Capture the cell that displays the provided text and extract its (X, Y) central coordinate. 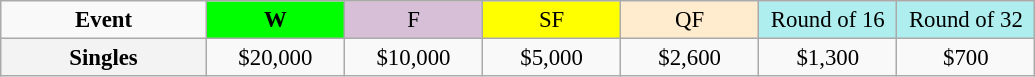
Round of 16 (828, 20)
Round of 32 (966, 20)
Singles (104, 58)
Event (104, 20)
$2,600 (690, 58)
SF (552, 20)
$700 (966, 58)
$20,000 (275, 58)
$5,000 (552, 58)
W (275, 20)
$10,000 (413, 58)
$1,300 (828, 58)
QF (690, 20)
F (413, 20)
